Search for the cell housing the specified text and yield its [X, Y] center coordinate. 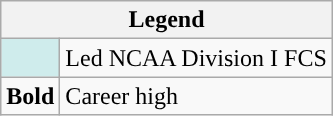
Led NCAA Division I FCS [196, 58]
Bold [30, 96]
Career high [196, 96]
Legend [167, 20]
